Provide the [X, Y] coordinate of the cell's center where the given text is located.  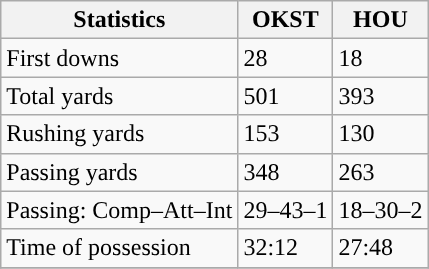
18 [380, 58]
153 [286, 134]
Statistics [120, 20]
263 [380, 172]
First downs [120, 58]
32:12 [286, 248]
393 [380, 96]
501 [286, 96]
Time of possession [120, 248]
29–43–1 [286, 210]
OKST [286, 20]
27:48 [380, 248]
130 [380, 134]
HOU [380, 20]
18–30–2 [380, 210]
Passing yards [120, 172]
348 [286, 172]
Rushing yards [120, 134]
Total yards [120, 96]
28 [286, 58]
Passing: Comp–Att–Int [120, 210]
